Provide the (X, Y) coordinate of the cell's center where the given text is located.  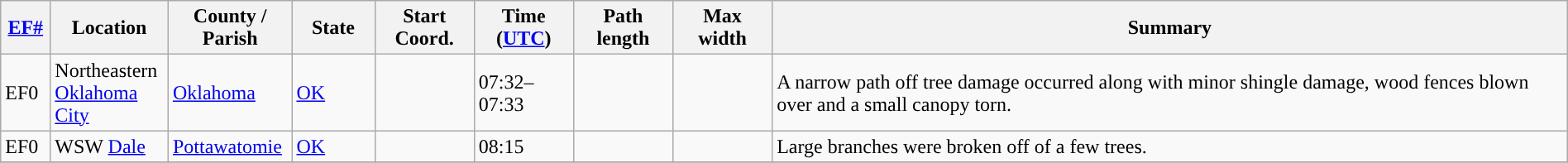
Max width (722, 28)
Pottawatomie (230, 146)
Location (109, 28)
Northeastern Oklahoma City (109, 93)
08:15 (523, 146)
Start Coord. (424, 28)
County / Parish (230, 28)
Oklahoma (230, 93)
Time (UTC) (523, 28)
Summary (1170, 28)
State (333, 28)
EF# (26, 28)
WSW Dale (109, 146)
07:32–07:33 (523, 93)
A narrow path off tree damage occurred along with minor shingle damage, wood fences blown over and a small canopy torn. (1170, 93)
Path length (623, 28)
Large branches were broken off of a few trees. (1170, 146)
